Return [x, y] of the center of cell containing provided text 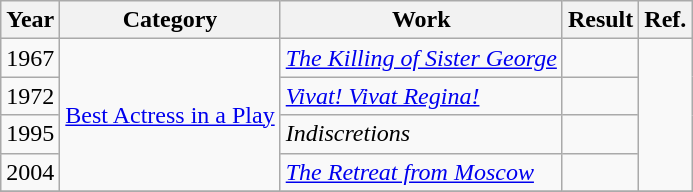
Indiscretions [421, 134]
Vivat! Vivat Regina! [421, 96]
Year [30, 20]
The Killing of Sister George [421, 58]
The Retreat from Moscow [421, 172]
Category [170, 20]
2004 [30, 172]
Best Actress in a Play [170, 115]
1995 [30, 134]
Result [600, 20]
Ref. [666, 20]
1967 [30, 58]
1972 [30, 96]
Work [421, 20]
